Detect which cell encompasses the target text, then output its (X, Y) center coordinate. 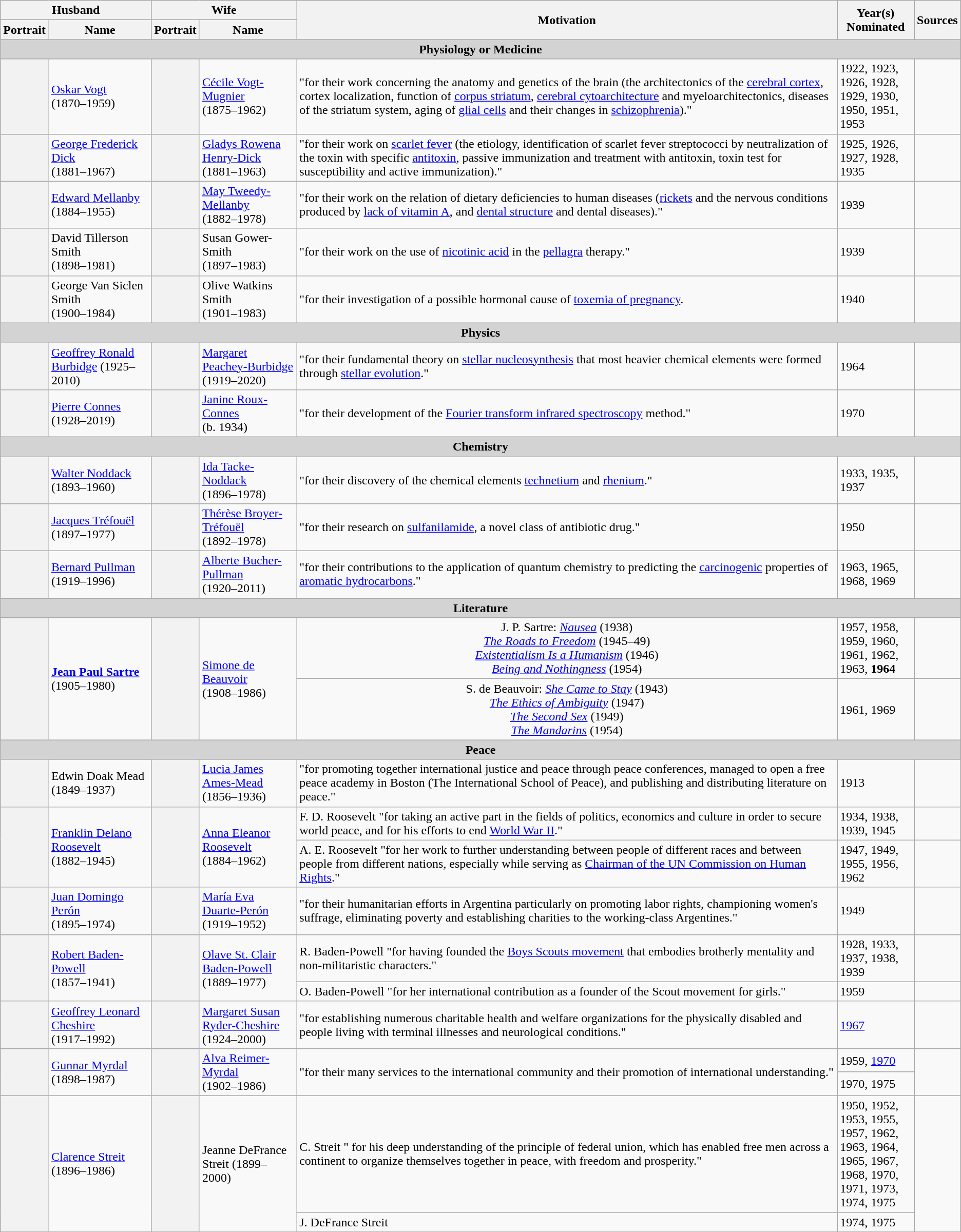
Lucia James Ames-Mead (1856–1936) (247, 783)
1922, 1923, 1926, 1928, 1929, 1930, 1950, 1951, 1953 (876, 96)
George Van Siclen Smith (1900–1984) (100, 299)
Bernard Pullman (1919–1996) (100, 575)
"for their work on the use of nicotinic acid in the pellagra therapy." (567, 252)
Clarence Streit (1896–1986) (100, 1164)
1949 (876, 911)
Edward Mellanby (1884–1955) (100, 205)
Geoffrey Leonard Cheshire (1917–1992) (100, 1025)
1967 (876, 1025)
"for their discovery of the chemical elements technetium and rhenium." (567, 480)
Juan Domingo Perón (1895–1974) (100, 911)
1959 (876, 991)
Literature (480, 608)
1959, 1970 (876, 1060)
Year(s) Nominated (876, 20)
Gunnar Myrdal (1898–1987) (100, 1072)
Jean Paul Sartre (1905–1980) (100, 679)
S. de Beauvoir: She Came to Stay (1943)The Ethics of Ambiguity (1947)The Second Sex (1949) The Mandarins (1954) (567, 709)
1928, 1933, 1937, 1938, 1939 (876, 958)
Husband (76, 10)
Simone de Beauvoir (1908–1986) (247, 679)
"for their fundamental theory on stellar nucleosynthesis that most heavier chemical elements were formed through stellar evolution." (567, 366)
Jeanne DeFrance Streit (1899–2000) (247, 1164)
J. P. Sartre: Nausea (1938)The Roads to Freedom (1945–49)Existentialism Is a Humanism (1946)Being and Nothingness (1954) (567, 649)
1925, 1926, 1927, 1928, 1935 (876, 158)
O. Baden-Powell "for her international contribution as a founder of the Scout movement for girls." (567, 991)
1963, 1965, 1968, 1969 (876, 575)
Thérèse Broyer-Tréfouël (1892–1978) (247, 527)
J. DeFrance Streit (567, 1222)
George Frederick Dick (1881–1967) (100, 158)
May Tweedy-Mellanby (1882–1978) (247, 205)
1957, 1958, 1959, 1960, 1961, 1962, 1963, 1964 (876, 649)
1947, 1949, 1955, 1956, 1962 (876, 864)
Robert Baden-Powell (1857–1941) (100, 968)
Physics (480, 333)
Physiology or Medicine (480, 49)
Anna Eleanor Roosevelt (1884–1962) (247, 847)
Ida Tacke-Noddack (1896–1978) (247, 480)
Wife (224, 10)
Franklin Delano Roosevelt (1882–1945) (100, 847)
David Tillerson Smith (1898–1981) (100, 252)
Walter Noddack (1893–1960) (100, 480)
Alva Reimer-Myrdal (1902–1986) (247, 1072)
Olave St. Clair Baden-Powell (1889–1977) (247, 968)
"for their many services to the international community and their promotion of international understanding." (567, 1072)
Janine Roux-Connes (b. 1934) (247, 413)
Chemistry (480, 446)
1913 (876, 783)
1950, 1952, 1953, 1955, 1957, 1962, 1963, 1964, 1965, 1967, 1968, 1970, 1971, 1973, 1974, 1975 (876, 1153)
Geoffrey Ronald Burbidge (1925–2010) (100, 366)
Susan Gower-Smith (1897–1983) (247, 252)
Sources (937, 20)
"for their development of the Fourier transform infrared spectroscopy method." (567, 413)
1934, 1938, 1939, 1945 (876, 823)
1964 (876, 366)
Edwin Doak Mead (1849–1937) (100, 783)
R. Baden-Powell "for having founded the Boys Scouts movement that embodies brotherly mentality and non-militaristic characters." (567, 958)
Alberte Bucher-Pullman (1920–2011) (247, 575)
Olive Watkins Smith (1901–1983) (247, 299)
1970, 1975 (876, 1084)
Oskar Vogt (1870–1959) (100, 96)
Pierre Connes (1928–2019) (100, 413)
1970 (876, 413)
1933, 1935, 1937 (876, 480)
Jacques Tréfouël (1897–1977) (100, 527)
1961, 1969 (876, 709)
"for their contributions to the application of quantum chemistry to predicting the carcinogenic properties of aromatic hydrocarbons." (567, 575)
1940 (876, 299)
Peace (480, 750)
María Eva Duarte-Perón (1919–1952) (247, 911)
1950 (876, 527)
Margaret Susan Ryder-Cheshire (1924–2000) (247, 1025)
Gladys Rowena Henry-Dick (1881–1963) (247, 158)
Motivation (567, 20)
"for their investigation of a possible hormonal cause of toxemia of pregnancy. (567, 299)
Margaret Peachey-Burbidge (1919–2020) (247, 366)
1974, 1975 (876, 1222)
"for their research on sulfanilamide, a novel class of antibiotic drug." (567, 527)
Cécile Vogt-Mugnier (1875–1962) (247, 96)
